Capture the cell that displays the provided text and extract its [X, Y] central coordinate. 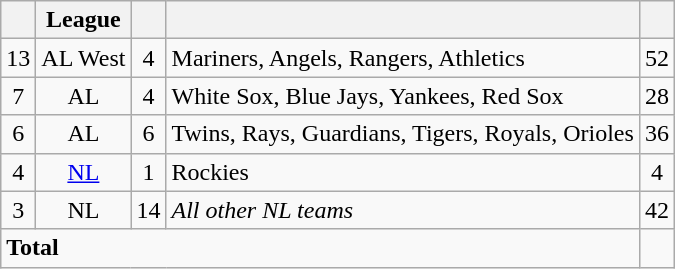
14 [148, 210]
13 [18, 58]
AL West [84, 58]
28 [656, 96]
Total [320, 248]
7 [18, 96]
42 [656, 210]
3 [18, 210]
League [84, 20]
1 [148, 172]
Twins, Rays, Guardians, Tigers, Royals, Orioles [402, 134]
Mariners, Angels, Rangers, Athletics [402, 58]
Rockies [402, 172]
White Sox, Blue Jays, Yankees, Red Sox [402, 96]
36 [656, 134]
52 [656, 58]
All other NL teams [402, 210]
